Capture the cell that displays the provided text and extract its (x, y) central coordinate. 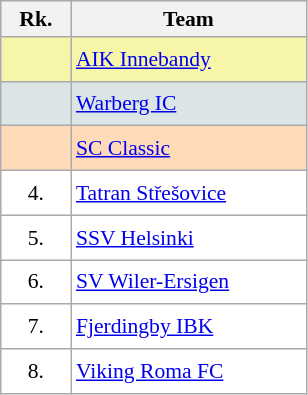
Fjerdingby IBK (188, 328)
Team (188, 19)
6. (36, 282)
8. (36, 372)
SC Classic (188, 148)
5. (36, 238)
4. (36, 194)
Tatran Střešovice (188, 194)
Warberg IC (188, 104)
SSV Helsinki (188, 238)
AIK Innebandy (188, 60)
SV Wiler-Ersigen (188, 282)
7. (36, 328)
Viking Roma FC (188, 372)
Rk. (36, 19)
